Determine the [x, y] coordinate at the center of the cell enclosing the given text.  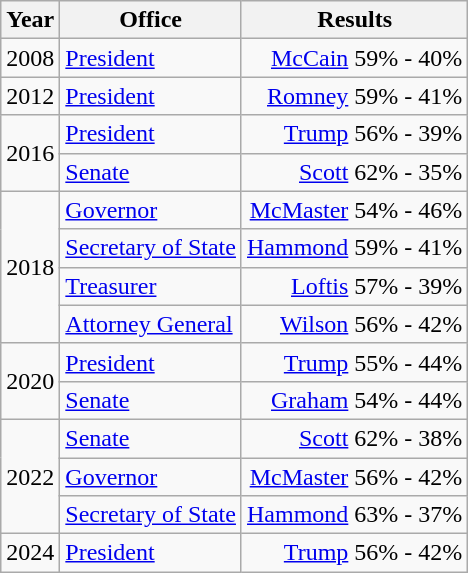
Scott 62% - 35% [354, 172]
2020 [30, 381]
McMaster 54% - 46% [354, 210]
McCain 59% - 40% [354, 58]
Wilson 56% - 42% [354, 324]
Treasurer [151, 286]
2012 [30, 96]
2016 [30, 153]
Loftis 57% - 39% [354, 286]
Trump 56% - 42% [354, 553]
2018 [30, 267]
Romney 59% - 41% [354, 96]
Results [354, 20]
2008 [30, 58]
Year [30, 20]
Hammond 59% - 41% [354, 248]
Office [151, 20]
Hammond 63% - 37% [354, 515]
Attorney General [151, 324]
McMaster 56% - 42% [354, 477]
Scott 62% - 38% [354, 438]
2024 [30, 553]
2022 [30, 476]
Graham 54% - 44% [354, 400]
Trump 55% - 44% [354, 362]
Trump 56% - 39% [354, 134]
